Return the (x, y) coordinate for the center point of the cell that contains the specified text.  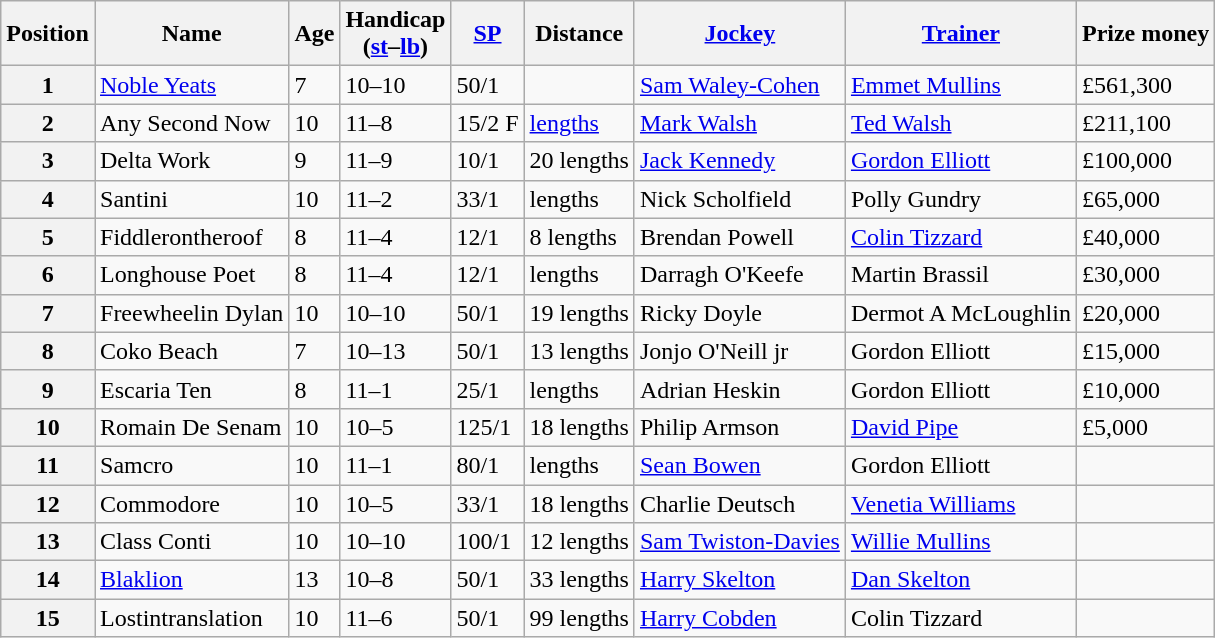
Mark Walsh (740, 123)
£65,000 (1145, 199)
19 lengths (579, 313)
Martin Brassil (960, 275)
Adrian Heskin (740, 389)
Fiddlerontheroof (191, 237)
4 (48, 199)
5 (48, 237)
Sam Waley-Cohen (740, 85)
Sam Twiston-Davies (740, 542)
11–2 (396, 199)
Freewheelin Dylan (191, 313)
11 (48, 465)
£100,000 (1145, 161)
11–6 (396, 618)
Dermot A McLoughlin (960, 313)
£30,000 (1145, 275)
£5,000 (1145, 427)
Venetia Williams (960, 503)
100/1 (488, 542)
Escaria Ten (191, 389)
Commodore (191, 503)
3 (48, 161)
Brendan Powell (740, 237)
1 (48, 85)
Charlie Deutsch (740, 503)
£10,000 (1145, 389)
33 lengths (579, 580)
Dan Skelton (960, 580)
25/1 (488, 389)
10–8 (396, 580)
Trainer (960, 34)
Emmet Mullins (960, 85)
125/1 (488, 427)
£211,100 (1145, 123)
8 lengths (579, 237)
Philip Armson (740, 427)
David Pipe (960, 427)
Willie Mullins (960, 542)
11–9 (396, 161)
80/1 (488, 465)
£40,000 (1145, 237)
Prize money (1145, 34)
10/1 (488, 161)
15/2 F (488, 123)
£20,000 (1145, 313)
14 (48, 580)
Longhouse Poet (191, 275)
Ricky Doyle (740, 313)
Distance (579, 34)
Noble Yeats (191, 85)
Blaklion (191, 580)
2 (48, 123)
Age (314, 34)
Position (48, 34)
10–13 (396, 351)
Santini (191, 199)
Polly Gundry (960, 199)
15 (48, 618)
Jonjo O'Neill jr (740, 351)
Darragh O'Keefe (740, 275)
Handicap(st–lb) (396, 34)
Coko Beach (191, 351)
SP (488, 34)
Sean Bowen (740, 465)
Any Second Now (191, 123)
Jack Kennedy (740, 161)
12 (48, 503)
Lostintranslation (191, 618)
Samcro (191, 465)
13 lengths (579, 351)
Class Conti (191, 542)
6 (48, 275)
Jockey (740, 34)
Name (191, 34)
12 lengths (579, 542)
Romain De Senam (191, 427)
£561,300 (1145, 85)
20 lengths (579, 161)
Harry Cobden (740, 618)
Ted Walsh (960, 123)
11–8 (396, 123)
99 lengths (579, 618)
Nick Scholfield (740, 199)
£15,000 (1145, 351)
Delta Work (191, 161)
Harry Skelton (740, 580)
